Locate the cell with the specified text and output its [X, Y] center coordinate. 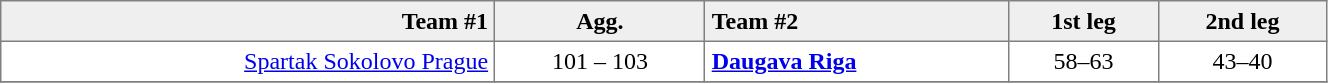
58–63 [1083, 61]
1st leg [1083, 21]
Agg. [600, 21]
101 – 103 [600, 61]
Team #2 [857, 21]
43–40 [1242, 61]
2nd leg [1242, 21]
Team #1 [248, 21]
Daugava Riga [857, 61]
Spartak Sokolovo Prague [248, 61]
